Identify which cell holds the provided text, then report its [X, Y] central coordinate. 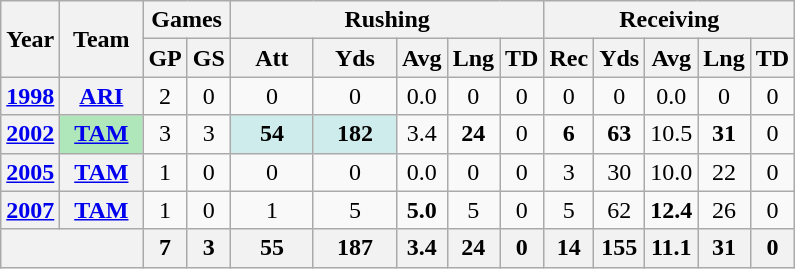
26 [724, 210]
GS [208, 58]
62 [620, 210]
5.0 [422, 210]
1998 [30, 96]
2007 [30, 210]
Receiving [670, 20]
Att [272, 58]
Rec [569, 58]
63 [620, 134]
2 [165, 96]
ARI [102, 96]
2005 [30, 172]
55 [272, 248]
54 [272, 134]
Year [30, 39]
GP [165, 58]
Rushing [387, 20]
22 [724, 172]
11.1 [672, 248]
7 [165, 248]
6 [569, 134]
187 [354, 248]
155 [620, 248]
14 [569, 248]
10.5 [672, 134]
12.4 [672, 210]
182 [354, 134]
30 [620, 172]
2002 [30, 134]
Team [102, 39]
10.0 [672, 172]
Games [186, 20]
